Locate the cell with the specified text and output its [X, Y] center coordinate. 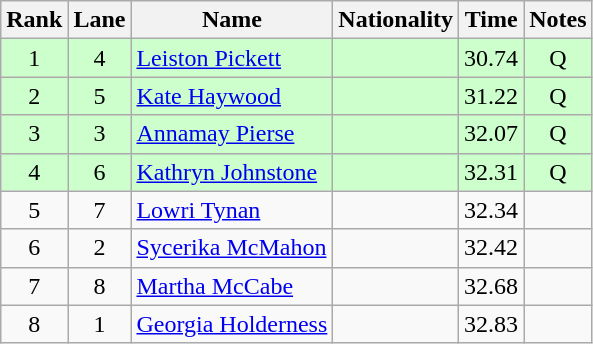
32.42 [492, 248]
Nationality [396, 20]
Kate Haywood [232, 96]
Leiston Pickett [232, 58]
Lowri Tynan [232, 210]
32.83 [492, 324]
Kathryn Johnstone [232, 172]
Georgia Holderness [232, 324]
Time [492, 20]
Martha McCabe [232, 286]
Rank [34, 20]
Lane [100, 20]
32.34 [492, 210]
32.31 [492, 172]
Sycerika McMahon [232, 248]
31.22 [492, 96]
30.74 [492, 58]
32.68 [492, 286]
Name [232, 20]
32.07 [492, 134]
Annamay Pierse [232, 134]
Notes [558, 20]
